Output the (X, Y) coordinate of the center of the cell containing the given text.  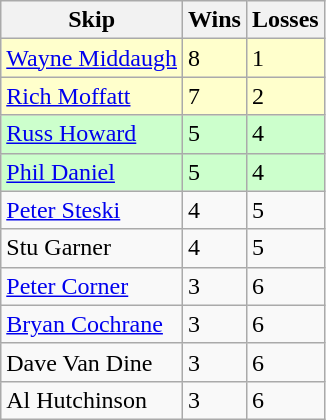
Dave Van Dine (92, 362)
Wins (215, 20)
Losses (285, 20)
Bryan Cochrane (92, 324)
Rich Moffatt (92, 96)
Wayne Middaugh (92, 58)
Stu Garner (92, 248)
Peter Corner (92, 286)
Skip (92, 20)
Russ Howard (92, 134)
8 (215, 58)
Phil Daniel (92, 172)
2 (285, 96)
1 (285, 58)
Al Hutchinson (92, 400)
7 (215, 96)
Peter Steski (92, 210)
